From the cell containing the given text, extract its center point as (x, y) coordinate. 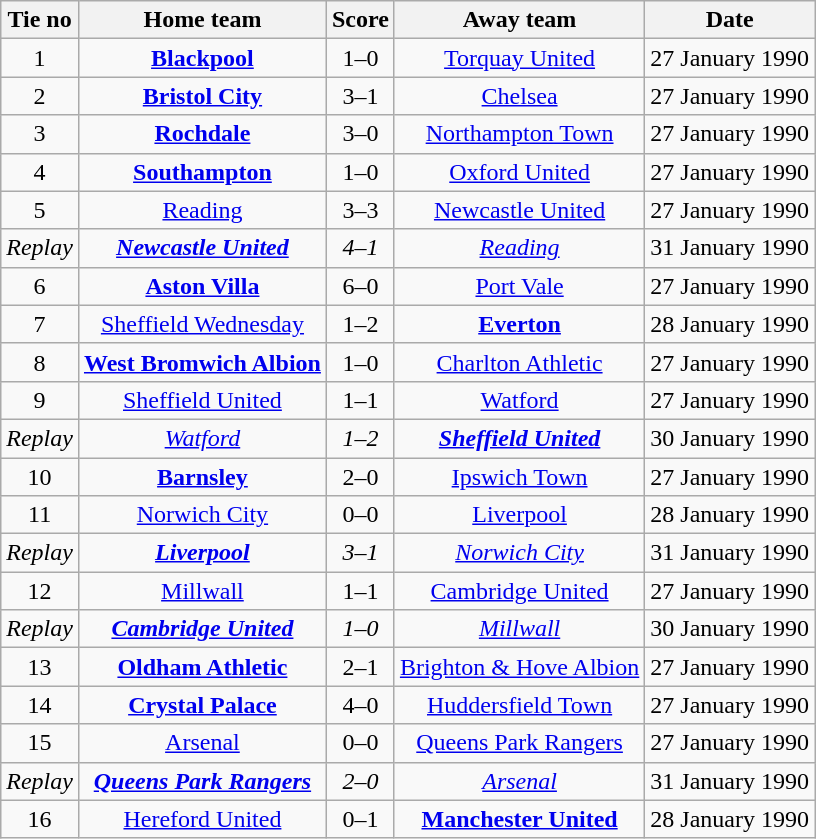
13 (40, 667)
6 (40, 286)
0–1 (360, 819)
Barnsley (202, 477)
1 (40, 58)
West Bromwich Albion (202, 362)
Everton (519, 324)
Chelsea (519, 96)
Aston Villa (202, 286)
6–0 (360, 286)
Port Vale (519, 286)
Manchester United (519, 819)
16 (40, 819)
Rochdale (202, 134)
4 (40, 172)
Charlton Athletic (519, 362)
Tie no (40, 20)
Crystal Palace (202, 705)
Northampton Town (519, 134)
Torquay United (519, 58)
4–1 (360, 248)
Oxford United (519, 172)
Sheffield Wednesday (202, 324)
Bristol City (202, 96)
Huddersfield Town (519, 705)
3–3 (360, 210)
Blackpool (202, 58)
Score (360, 20)
9 (40, 400)
14 (40, 705)
2 (40, 96)
Away team (519, 20)
3–0 (360, 134)
Ipswich Town (519, 477)
12 (40, 591)
8 (40, 362)
Hereford United (202, 819)
Brighton & Hove Albion (519, 667)
15 (40, 743)
5 (40, 210)
Home team (202, 20)
4–0 (360, 705)
2–1 (360, 667)
Date (730, 20)
Oldham Athletic (202, 667)
3 (40, 134)
10 (40, 477)
11 (40, 515)
Southampton (202, 172)
7 (40, 324)
